Detect which cell encompasses the target text, then output its [X, Y] center coordinate. 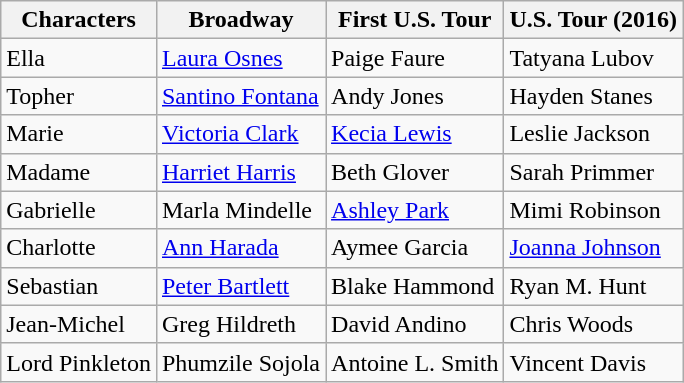
Broadway [240, 20]
Gabrielle [79, 210]
Mimi Robinson [594, 210]
Sarah Primmer [594, 172]
Andy Jones [415, 96]
Antoine L. Smith [415, 362]
Peter Bartlett [240, 286]
Joanna Johnson [594, 248]
Sebastian [79, 286]
Chris Woods [594, 324]
Marla Mindelle [240, 210]
Vincent Davis [594, 362]
Lord Pinkleton [79, 362]
Paige Faure [415, 58]
Characters [79, 20]
Ella [79, 58]
Beth Glover [415, 172]
Ashley Park [415, 210]
Tatyana Lubov [594, 58]
Laura Osnes [240, 58]
U.S. Tour (2016) [594, 20]
Charlotte [79, 248]
Leslie Jackson [594, 134]
Madame [79, 172]
Kecia Lewis [415, 134]
Aymee Garcia [415, 248]
David Andino [415, 324]
Phumzile Sojola [240, 362]
First U.S. Tour [415, 20]
Blake Hammond [415, 286]
Greg Hildreth [240, 324]
Santino Fontana [240, 96]
Ryan M. Hunt [594, 286]
Victoria Clark [240, 134]
Hayden Stanes [594, 96]
Topher [79, 96]
Ann Harada [240, 248]
Harriet Harris [240, 172]
Jean-Michel [79, 324]
Marie [79, 134]
